Search for the cell housing the specified text and yield its (X, Y) center coordinate. 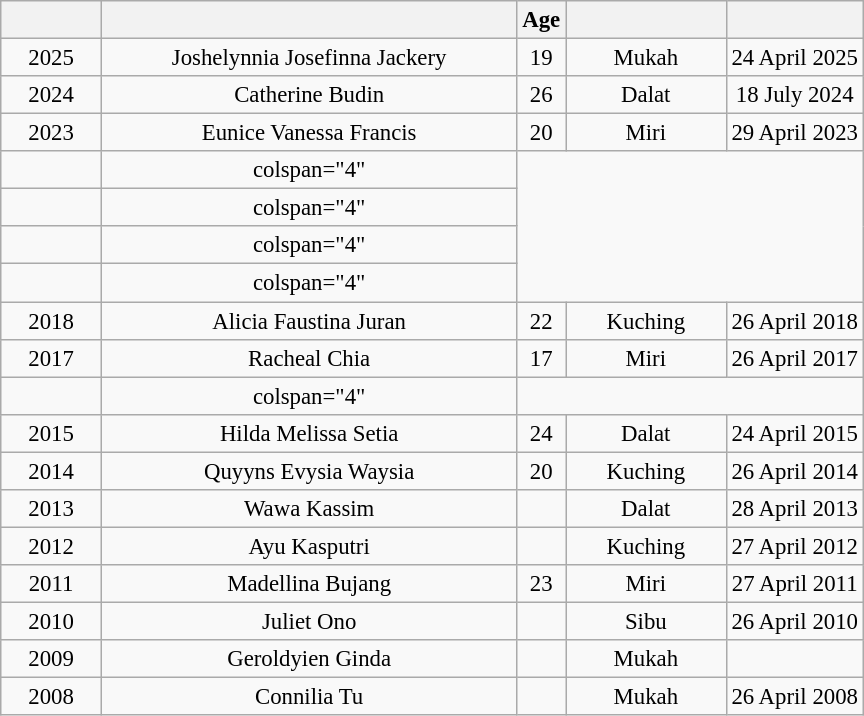
Eunice Vanessa Francis (309, 133)
Juliet Ono (309, 621)
26 (542, 95)
26 April 2014 (794, 471)
2009 (52, 659)
Wawa Kassim (309, 509)
Madellina Bujang (309, 584)
2012 (52, 546)
24 April 2025 (794, 58)
2011 (52, 584)
Quyyns Evysia Waysia (309, 471)
Joshelynnia Josefinna Jackery (309, 58)
26 April 2010 (794, 621)
17 (542, 358)
26 April 2017 (794, 358)
26 April 2018 (794, 321)
28 April 2013 (794, 509)
24 (542, 433)
2018 (52, 321)
27 April 2011 (794, 584)
18 July 2024 (794, 95)
2015 (52, 433)
22 (542, 321)
Hilda Melissa Setia (309, 433)
Racheal Chia (309, 358)
26 April 2008 (794, 697)
Catherine Budin (309, 95)
29 April 2023 (794, 133)
2008 (52, 697)
2017 (52, 358)
23 (542, 584)
2024 (52, 95)
2023 (52, 133)
2014 (52, 471)
2013 (52, 509)
Sibu (646, 621)
Alicia Faustina Juran (309, 321)
24 April 2015 (794, 433)
19 (542, 58)
2010 (52, 621)
2025 (52, 58)
Connilia Tu (309, 697)
27 April 2012 (794, 546)
Geroldyien Ginda (309, 659)
Ayu Kasputri (309, 546)
Age (542, 20)
